Scan for the cell matching the given text and deliver its [X, Y] coordinate at center. 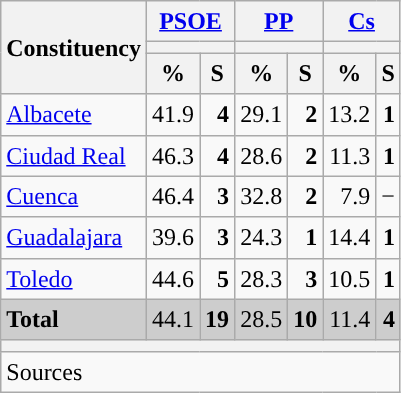
19 [218, 320]
28.5 [262, 320]
10 [306, 320]
28.3 [262, 278]
10.5 [350, 278]
Sources [201, 372]
44.6 [172, 278]
29.1 [262, 114]
Constituency [74, 48]
PP [279, 22]
44.1 [172, 320]
39.6 [172, 238]
41.9 [172, 114]
Albacete [74, 114]
PSOE [190, 22]
24.3 [262, 238]
5 [218, 278]
Ciudad Real [74, 156]
14.4 [350, 238]
Cs [362, 22]
Toledo [74, 278]
Guadalajara [74, 238]
28.6 [262, 156]
46.4 [172, 196]
46.3 [172, 156]
Cuenca [74, 196]
11.3 [350, 156]
Total [74, 320]
11.4 [350, 320]
32.8 [262, 196]
13.2 [350, 114]
− [388, 196]
7.9 [350, 196]
